Output the (x, y) coordinate of the center of the cell containing the given text.  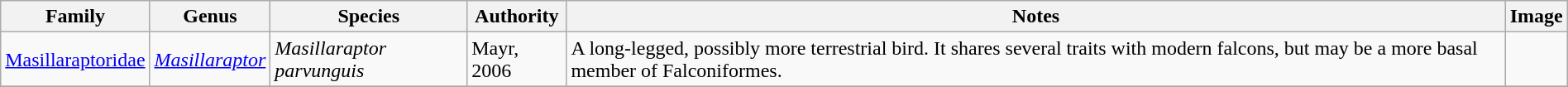
Family (75, 17)
Masillaraptoridae (75, 60)
A long-legged, possibly more terrestrial bird. It shares several traits with modern falcons, but may be a more basal member of Falconiformes. (1035, 60)
Genus (210, 17)
Species (369, 17)
Mayr, 2006 (517, 60)
Masillaraptor parvunguis (369, 60)
Authority (517, 17)
Notes (1035, 17)
Masillaraptor (210, 60)
Image (1537, 17)
